From the cell containing the given text, extract its center point as (X, Y) coordinate. 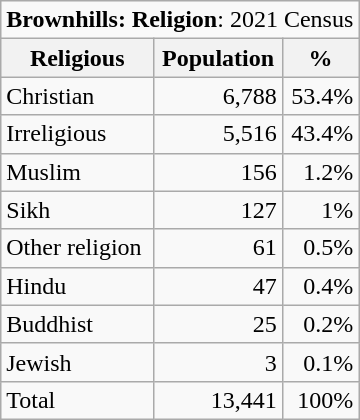
1% (320, 210)
Irreligious (78, 134)
1.2% (320, 172)
100% (320, 400)
Sikh (78, 210)
Population (218, 58)
53.4% (320, 96)
0.1% (320, 362)
Brownhills: Religion: 2021 Census (180, 20)
Buddhist (78, 324)
47 (218, 286)
0.5% (320, 248)
6,788 (218, 96)
% (320, 58)
Total (78, 400)
Religious (78, 58)
Christian (78, 96)
3 (218, 362)
Other religion (78, 248)
0.4% (320, 286)
5,516 (218, 134)
Muslim (78, 172)
61 (218, 248)
0.2% (320, 324)
Hindu (78, 286)
43.4% (320, 134)
13,441 (218, 400)
Jewish (78, 362)
25 (218, 324)
127 (218, 210)
156 (218, 172)
